Detect which cell encompasses the target text, then output its [x, y] center coordinate. 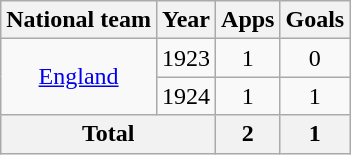
0 [315, 58]
England [79, 77]
1923 [186, 58]
Year [186, 20]
Total [108, 134]
Apps [248, 20]
National team [79, 20]
1924 [186, 96]
2 [248, 134]
Goals [315, 20]
